Extract the [x, y] coordinate from the center of the cell holding the provided text.  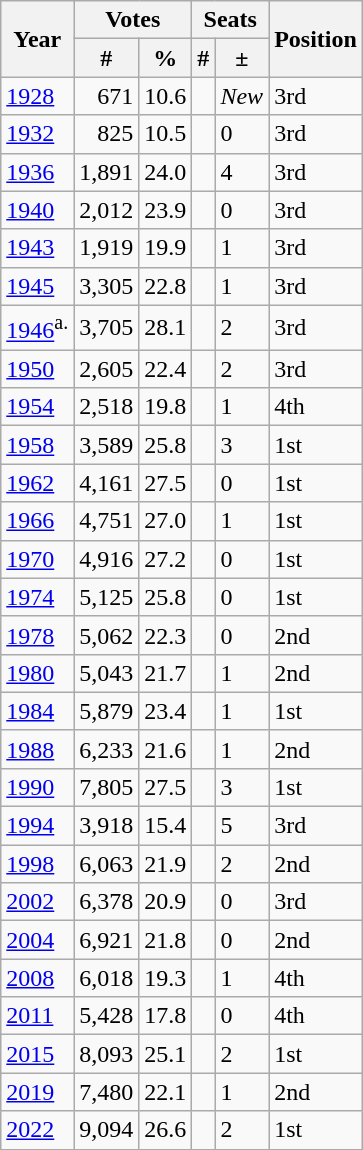
4,161 [106, 483]
23.9 [166, 210]
6,018 [106, 978]
4 [242, 172]
1940 [38, 210]
3,705 [106, 328]
25.1 [166, 1054]
1984 [38, 711]
2008 [38, 978]
28.1 [166, 328]
21.6 [166, 749]
6,063 [106, 864]
1994 [38, 826]
Seats [230, 20]
Position [316, 39]
21.7 [166, 673]
Votes [133, 20]
22.3 [166, 635]
24.0 [166, 172]
1966 [38, 521]
17.8 [166, 1016]
2,518 [106, 407]
1950 [38, 369]
2,012 [106, 210]
1978 [38, 635]
2011 [38, 1016]
19.3 [166, 978]
1928 [38, 96]
6,921 [106, 940]
2019 [38, 1092]
2004 [38, 940]
5 [242, 826]
4,751 [106, 521]
1998 [38, 864]
3,589 [106, 445]
2,605 [106, 369]
1970 [38, 559]
22.1 [166, 1092]
1,891 [106, 172]
2015 [38, 1054]
1943 [38, 248]
1980 [38, 673]
5,043 [106, 673]
825 [106, 134]
1974 [38, 597]
7,480 [106, 1092]
19.8 [166, 407]
1990 [38, 787]
1958 [38, 445]
2022 [38, 1130]
1932 [38, 134]
22.8 [166, 286]
20.9 [166, 902]
2002 [38, 902]
1946a. [38, 328]
21.8 [166, 940]
15.4 [166, 826]
Year [38, 39]
19.9 [166, 248]
% [166, 58]
New [242, 96]
5,062 [106, 635]
5,428 [106, 1016]
5,125 [106, 597]
3,305 [106, 286]
7,805 [106, 787]
1988 [38, 749]
27.0 [166, 521]
1962 [38, 483]
21.9 [166, 864]
671 [106, 96]
5,879 [106, 711]
27.2 [166, 559]
4,916 [106, 559]
9,094 [106, 1130]
23.4 [166, 711]
6,233 [106, 749]
6,378 [106, 902]
± [242, 58]
3,918 [106, 826]
8,093 [106, 1054]
22.4 [166, 369]
10.6 [166, 96]
1936 [38, 172]
26.6 [166, 1130]
1954 [38, 407]
10.5 [166, 134]
1,919 [106, 248]
1945 [38, 286]
